Output the (X, Y) coordinate of the center of the cell containing the given text.  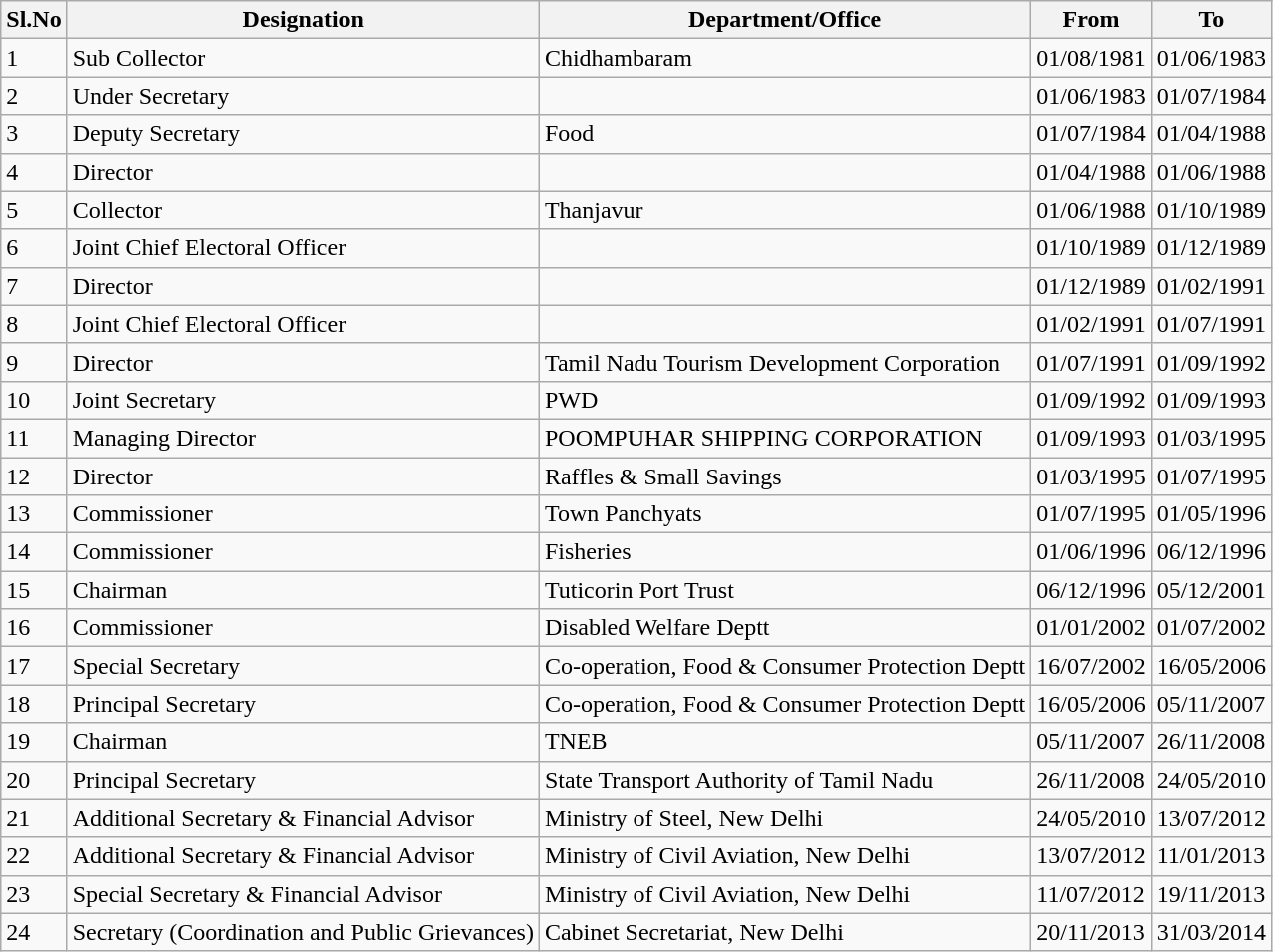
Fisheries (784, 552)
Town Panchyats (784, 514)
12 (34, 476)
7 (34, 286)
11/01/2013 (1211, 856)
Deputy Secretary (303, 134)
8 (34, 324)
3 (34, 134)
2 (34, 96)
19 (34, 742)
31/03/2014 (1211, 932)
Collector (303, 210)
24 (34, 932)
TNEB (784, 742)
Secretary (Coordination and Public Grievances) (303, 932)
Thanjavur (784, 210)
5 (34, 210)
23 (34, 894)
01/05/1996 (1211, 514)
13 (34, 514)
19/11/2013 (1211, 894)
Cabinet Secretariat, New Delhi (784, 932)
Department/Office (784, 20)
Ministry of Steel, New Delhi (784, 818)
From (1091, 20)
Sl.No (34, 20)
Joint Secretary (303, 400)
To (1211, 20)
01/07/2002 (1211, 628)
Chidhambaram (784, 58)
16 (34, 628)
Designation (303, 20)
01/08/1981 (1091, 58)
Tamil Nadu Tourism Development Corporation (784, 362)
20 (34, 780)
Food (784, 134)
6 (34, 248)
11/07/2012 (1091, 894)
Tuticorin Port Trust (784, 590)
10 (34, 400)
Managing Director (303, 438)
16/07/2002 (1091, 666)
01/06/1996 (1091, 552)
21 (34, 818)
State Transport Authority of Tamil Nadu (784, 780)
1 (34, 58)
14 (34, 552)
15 (34, 590)
05/12/2001 (1211, 590)
Raffles & Small Savings (784, 476)
Special Secretary & Financial Advisor (303, 894)
4 (34, 172)
POOMPUHAR SHIPPING CORPORATION (784, 438)
Disabled Welfare Deptt (784, 628)
22 (34, 856)
Sub Collector (303, 58)
Special Secretary (303, 666)
20/11/2013 (1091, 932)
18 (34, 704)
01/01/2002 (1091, 628)
9 (34, 362)
11 (34, 438)
Under Secretary (303, 96)
PWD (784, 400)
17 (34, 666)
